Find where the given text appears and provide that cell's center as (x, y) coordinate. 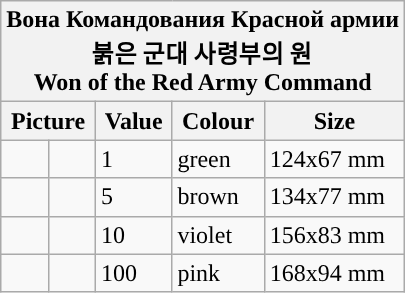
Вона Командования Красной армии붉은 군대 사령부의 원Won of the Red Army Command (203, 52)
brown (218, 197)
100 (133, 273)
Size (334, 121)
168х94 mm (334, 273)
124х67 mm (334, 159)
violet (218, 235)
10 (133, 235)
green (218, 159)
1 (133, 159)
Colour (218, 121)
pink (218, 273)
Value (133, 121)
134х77 mm (334, 197)
Picture (48, 121)
5 (133, 197)
156х83 mm (334, 235)
